Detect which cell encompasses the target text, then output its (x, y) center coordinate. 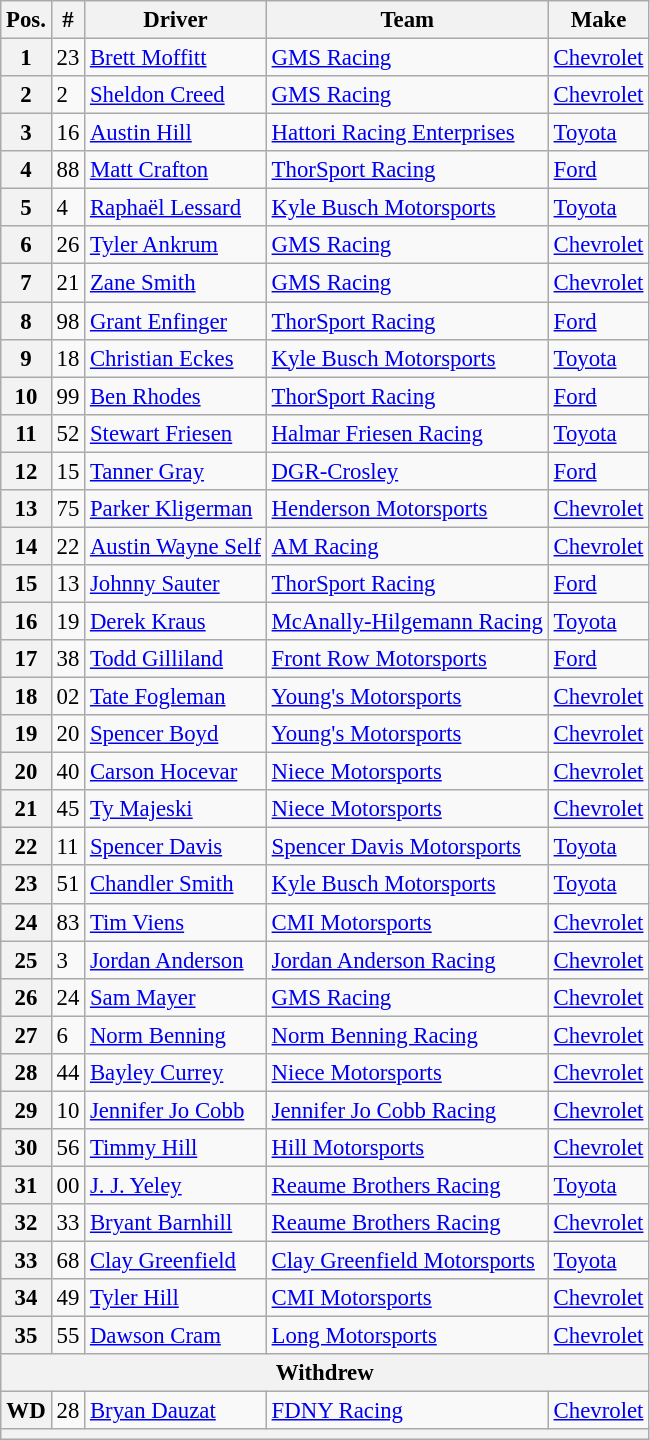
Driver (176, 20)
Austin Hill (176, 133)
Tate Fogleman (176, 697)
17 (26, 659)
38 (68, 659)
Hill Motorsports (407, 1148)
35 (26, 1336)
30 (26, 1148)
Austin Wayne Self (176, 546)
Sam Mayer (176, 997)
Stewart Friesen (176, 433)
29 (26, 1110)
34 (26, 1298)
27 (26, 1035)
Grant Enfinger (176, 321)
Bayley Currey (176, 1073)
Henderson Motorsports (407, 509)
Timmy Hill (176, 1148)
Sheldon Creed (176, 95)
51 (68, 885)
Tyler Hill (176, 1298)
98 (68, 321)
Withdrew (325, 1373)
88 (68, 170)
Christian Eckes (176, 358)
00 (68, 1185)
Ty Majeski (176, 809)
FDNY Racing (407, 1411)
1 (26, 58)
Front Row Motorsports (407, 659)
44 (68, 1073)
25 (26, 960)
40 (68, 772)
AM Racing (407, 546)
7 (26, 283)
Dawson Cram (176, 1336)
Tim Viens (176, 922)
5 (26, 208)
Parker Kligerman (176, 509)
Norm Benning Racing (407, 1035)
Zane Smith (176, 283)
Jordan Anderson (176, 960)
Todd Gilliland (176, 659)
Make (598, 20)
12 (26, 471)
Spencer Boyd (176, 734)
Clay Greenfield Motorsports (407, 1261)
Hattori Racing Enterprises (407, 133)
Spencer Davis Motorsports (407, 847)
55 (68, 1336)
J. J. Yeley (176, 1185)
14 (26, 546)
Brett Moffitt (176, 58)
Spencer Davis (176, 847)
Clay Greenfield (176, 1261)
56 (68, 1148)
02 (68, 697)
83 (68, 922)
Norm Benning (176, 1035)
Raphaël Lessard (176, 208)
Jordan Anderson Racing (407, 960)
WD (26, 1411)
Derek Kraus (176, 621)
Halmar Friesen Racing (407, 433)
Team (407, 20)
32 (26, 1223)
45 (68, 809)
Ben Rhodes (176, 396)
Carson Hocevar (176, 772)
Bryant Barnhill (176, 1223)
Tanner Gray (176, 471)
8 (26, 321)
Jennifer Jo Cobb (176, 1110)
Matt Crafton (176, 170)
DGR-Crosley (407, 471)
49 (68, 1298)
31 (26, 1185)
9 (26, 358)
McAnally-Hilgemann Racing (407, 621)
Chandler Smith (176, 885)
Pos. (26, 20)
Bryan Dauzat (176, 1411)
75 (68, 509)
Tyler Ankrum (176, 245)
Johnny Sauter (176, 584)
# (68, 20)
Long Motorsports (407, 1336)
52 (68, 433)
Jennifer Jo Cobb Racing (407, 1110)
99 (68, 396)
68 (68, 1261)
